For the text-containing cell, return its midpoint in [X, Y] coordinate format. 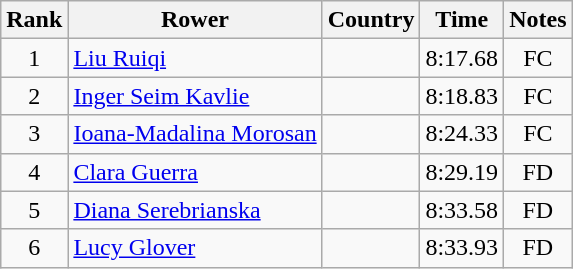
Inger Seim Kavlie [195, 96]
Diana Serebrianska [195, 210]
Rower [195, 20]
Ioana-Madalina Morosan [195, 134]
4 [34, 172]
Time [462, 20]
8:33.58 [462, 210]
Rank [34, 20]
3 [34, 134]
Notes [538, 20]
8:29.19 [462, 172]
8:33.93 [462, 248]
Clara Guerra [195, 172]
Lucy Glover [195, 248]
Liu Ruiqi [195, 58]
6 [34, 248]
5 [34, 210]
2 [34, 96]
Country [371, 20]
8:17.68 [462, 58]
1 [34, 58]
8:24.33 [462, 134]
8:18.83 [462, 96]
